Identify which cell holds the provided text, then report its [x, y] central coordinate. 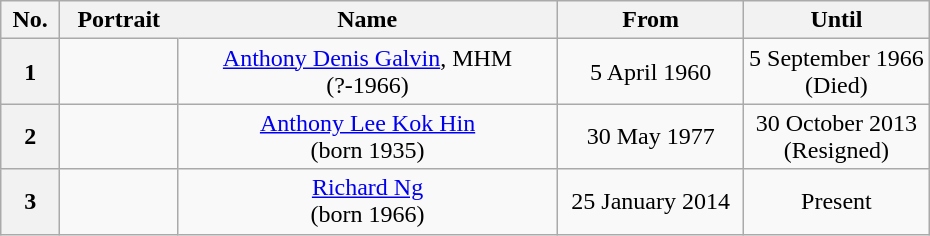
Anthony Lee Kok Hin (born 1935) [368, 136]
30 October 2013 (Resigned) [837, 136]
Present [837, 202]
From [651, 20]
Richard Ng (born 1966) [368, 202]
5 September 1966 (Died) [837, 72]
25 January 2014 [651, 202]
Anthony Denis Galvin, MHM (?-1966) [368, 72]
No. [30, 20]
Until [837, 20]
5 April 1960 [651, 72]
Portrait [119, 20]
1 [30, 72]
3 [30, 202]
Name [368, 20]
2 [30, 136]
30 May 1977 [651, 136]
